Locate the cell with the specified text and output its [X, Y] center coordinate. 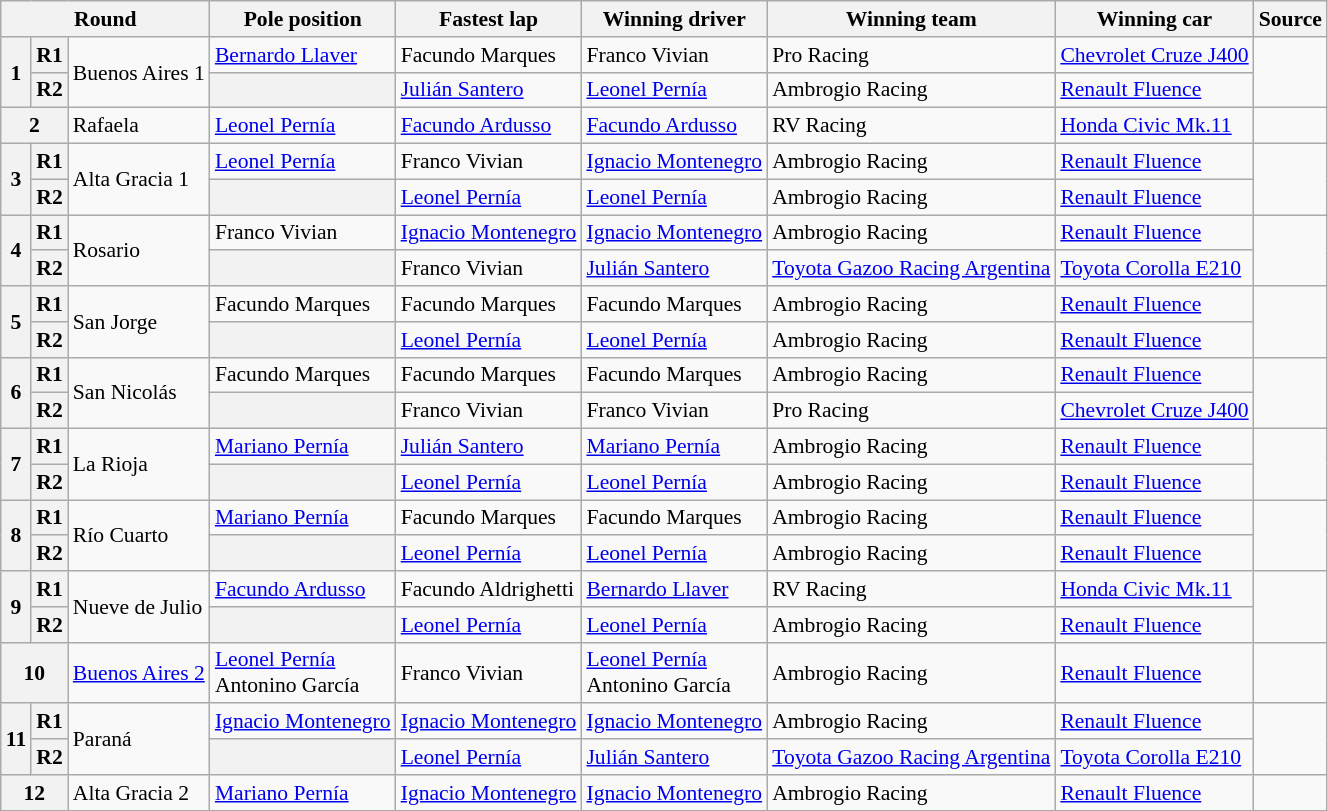
2 [34, 126]
7 [16, 464]
Alta Gracia 1 [139, 180]
12 [34, 793]
Alta Gracia 2 [139, 793]
Winning team [911, 19]
8 [16, 536]
Buenos Aires 2 [139, 672]
5 [16, 322]
Facundo Aldrighetti [489, 589]
Buenos Aires 1 [139, 72]
6 [16, 392]
Source [1290, 19]
9 [16, 606]
Round [106, 19]
San Nicolás [139, 392]
La Rioja [139, 464]
San Jorge [139, 322]
10 [34, 672]
Fastest lap [489, 19]
Paraná [139, 740]
Rosario [139, 250]
11 [16, 740]
3 [16, 180]
Rafaela [139, 126]
Nueve de Julio [139, 606]
Río Cuarto [139, 536]
Winning car [1154, 19]
4 [16, 250]
Pole position [303, 19]
Winning driver [674, 19]
1 [16, 72]
